Return the [X, Y] coordinate for the center point of the cell that contains the specified text.  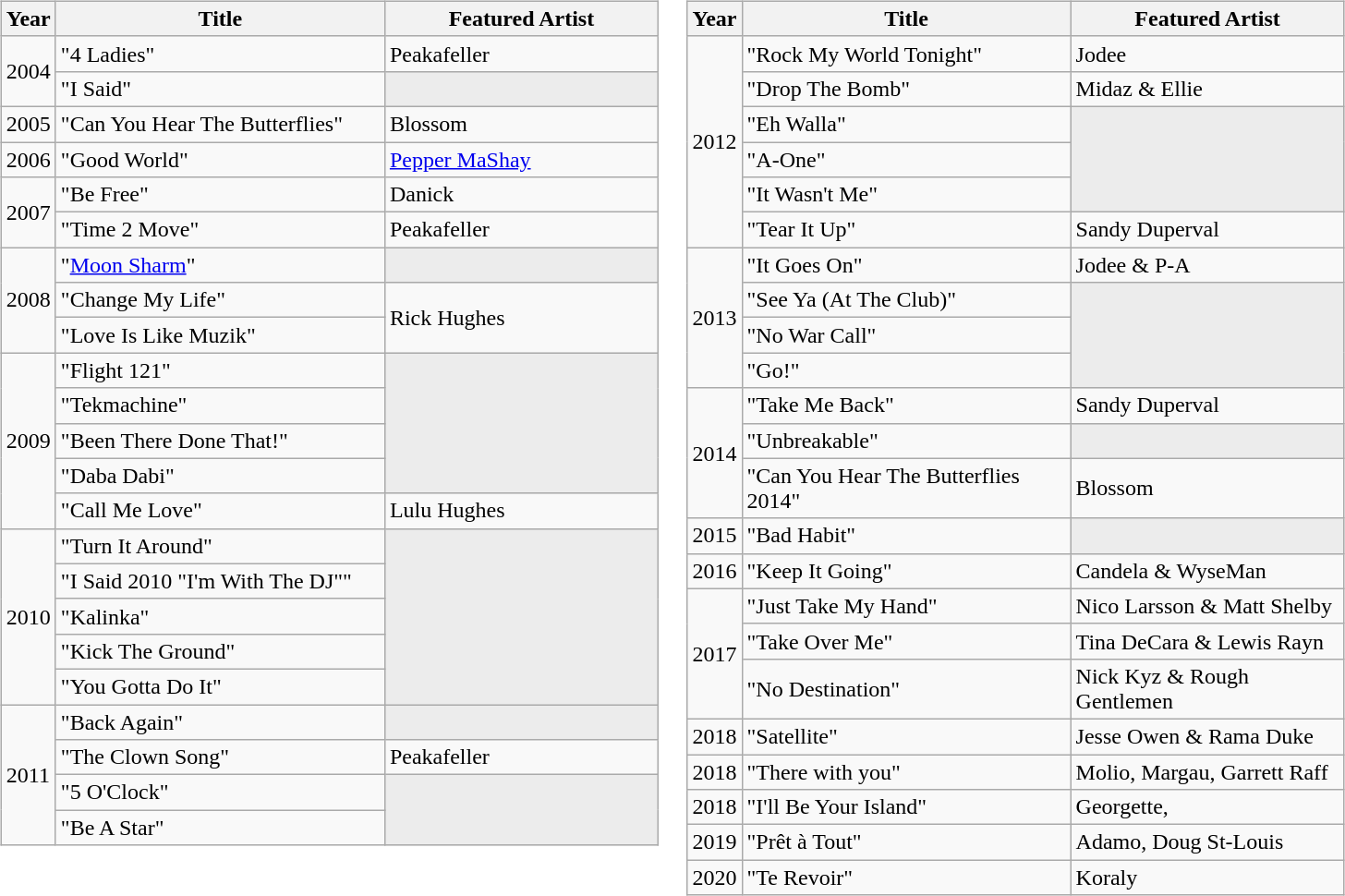
Lulu Hughes [521, 511]
2004 [28, 71]
"No Destination" [906, 689]
Adamo, Doug St-Louis [1207, 842]
"Kick The Ground" [220, 651]
Jodee & P-A [1207, 265]
2014 [715, 453]
"Go!" [906, 370]
"See Ya (At The Club)" [906, 300]
"Kalinka" [220, 616]
"Daba Dabi" [220, 476]
"Back Again" [220, 721]
2011 [28, 774]
2012 [715, 141]
2019 [715, 842]
2010 [28, 616]
"Can You Hear The Butterflies" [220, 124]
"Turn It Around" [220, 546]
2017 [715, 654]
"Flight 121" [220, 370]
2008 [28, 300]
"You Gotta Do It" [220, 686]
2006 [28, 160]
2009 [28, 441]
"Unbreakable" [906, 441]
"I'll Be Your Island" [906, 807]
"Be Free" [220, 195]
2013 [715, 318]
Nico Larsson & Matt Shelby [1207, 606]
Nick Kyz & Rough Gentlemen [1207, 689]
"It Wasn't Me" [906, 195]
"Call Me Love" [220, 511]
Rick Hughes [521, 318]
"Keep It Going" [906, 571]
"The Clown Song" [220, 757]
"Tekmachine" [220, 406]
Danick [521, 195]
"Been There Done That!" [220, 441]
"Be A Star" [220, 828]
Georgette, [1207, 807]
"Take Over Me" [906, 641]
"5 O'Clock" [220, 793]
"Tear It Up" [906, 230]
"Take Me Back" [906, 406]
Molio, Margau, Garrett Raff [1207, 771]
Koraly [1207, 878]
"It Goes On" [906, 265]
2007 [28, 212]
"Change My Life" [220, 300]
2016 [715, 571]
"I Said 2010 "I'm With The DJ"" [220, 581]
"Time 2 Move" [220, 230]
"Good World" [220, 160]
Jodee [1207, 54]
"Satellite" [906, 736]
"4 Ladies" [220, 54]
Jesse Owen & Rama Duke [1207, 736]
"There with you" [906, 771]
Midaz & Ellie [1207, 89]
"Love Is Like Muzik" [220, 335]
Pepper MaShay [521, 160]
2015 [715, 536]
"Eh Walla" [906, 124]
"Can You Hear The Butterflies 2014" [906, 488]
"Bad Habit" [906, 536]
"A-One" [906, 160]
2020 [715, 878]
Tina DeCara & Lewis Rayn [1207, 641]
Candela & WyseMan [1207, 571]
"Rock My World Tonight" [906, 54]
"Prêt à Tout" [906, 842]
"I Said" [220, 89]
"Drop The Bomb" [906, 89]
2005 [28, 124]
"No War Call" [906, 335]
"Te Revoir" [906, 878]
"Moon Sharm" [220, 265]
"Just Take My Hand" [906, 606]
